Return [x, y] of the center of cell containing provided text 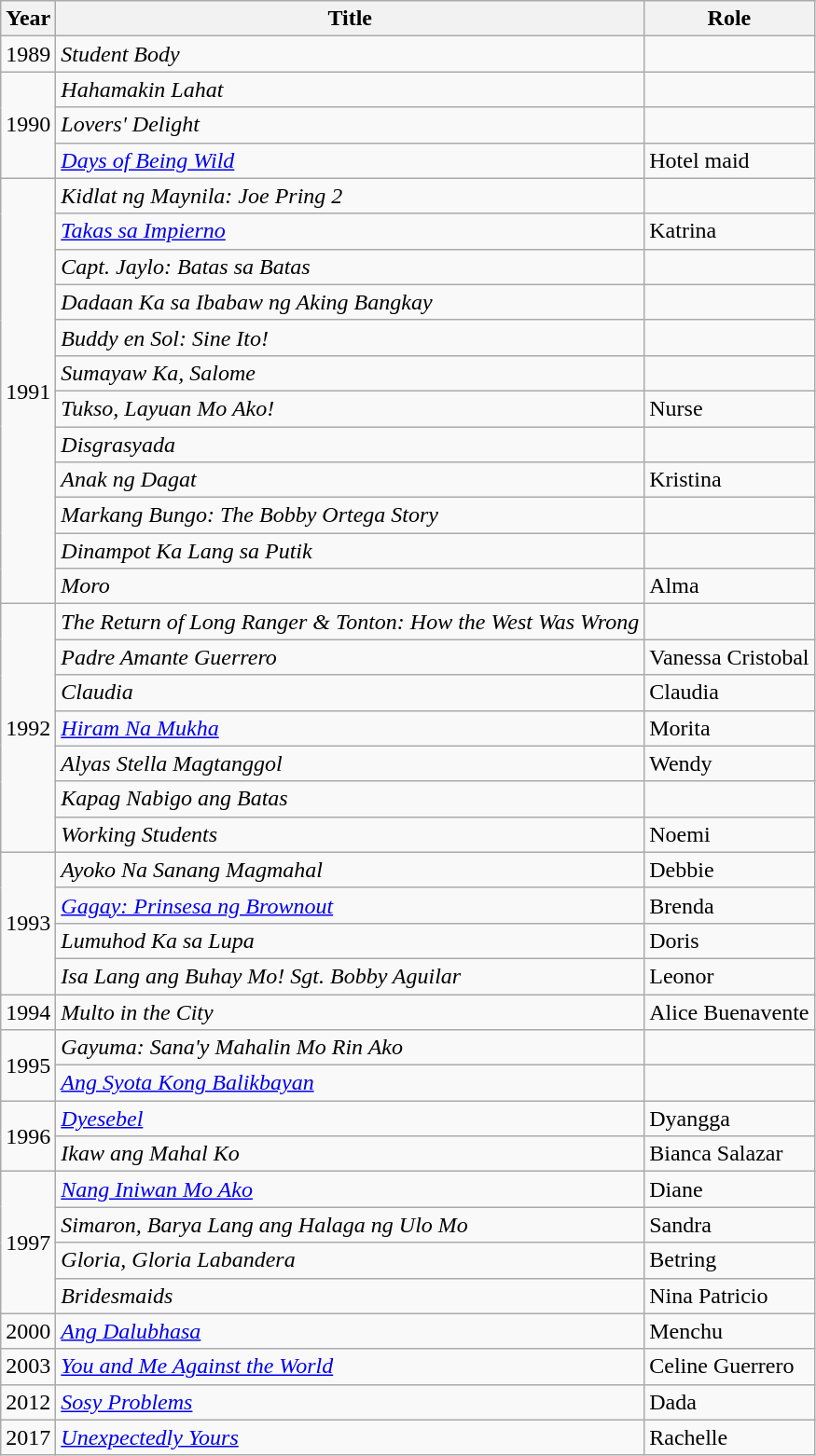
Alyas Stella Magtanggol [351, 763]
2017 [28, 1437]
Year [28, 19]
Gayuma: Sana'y Mahalin Mo Rin Ako [351, 1048]
1992 [28, 728]
Markang Bungo: The Bobby Ortega Story [351, 515]
Takas sa Impierno [351, 231]
Tukso, Layuan Mo Ako! [351, 408]
The Return of Long Ranger & Tonton: How the West Was Wrong [351, 622]
Celine Guerrero [729, 1367]
2012 [28, 1402]
Doris [729, 941]
Sosy Problems [351, 1402]
Leonor [729, 976]
Dyesebel [351, 1119]
Student Body [351, 54]
Lovers' Delight [351, 125]
Nina Patricio [729, 1296]
Wendy [729, 763]
Kristina [729, 480]
Unexpectedly Yours [351, 1437]
You and Me Against the World [351, 1367]
Isa Lang ang Buhay Mo! Sgt. Bobby Aguilar [351, 976]
2003 [28, 1367]
1997 [28, 1243]
Ayoko Na Sanang Magmahal [351, 870]
Sandra [729, 1225]
Title [351, 19]
Sumayaw Ka, Salome [351, 373]
Dinampot Ka Lang sa Putik [351, 551]
Role [729, 19]
Diane [729, 1189]
Padre Amante Guerrero [351, 657]
Alice Buenavente [729, 1011]
Gloria, Gloria Labandera [351, 1260]
Betring [729, 1260]
Rachelle [729, 1437]
1990 [28, 125]
Hotel maid [729, 160]
Capt. Jaylo: Batas sa Batas [351, 267]
1996 [28, 1136]
Gagay: Prinsesa ng Brownout [351, 905]
Ang Dalubhasa [351, 1331]
Nang Iniwan Mo Ako [351, 1189]
Working Students [351, 834]
Morita [729, 728]
Simaron, Barya Lang ang Halaga ng Ulo Mo [351, 1225]
Bridesmaids [351, 1296]
Hahamakin Lahat [351, 89]
Alma [729, 586]
Brenda [729, 905]
Debbie [729, 870]
Dadaan Ka sa Ibabaw ng Aking Bangkay [351, 302]
1994 [28, 1011]
2000 [28, 1331]
Hiram Na Mukha [351, 728]
Buddy en Sol: Sine Ito! [351, 337]
Moro [351, 586]
Disgrasyada [351, 445]
Multo in the City [351, 1011]
1991 [28, 391]
Kapag Nabigo ang Batas [351, 799]
Menchu [729, 1331]
Kidlat ng Maynila: Joe Pring 2 [351, 196]
Nurse [729, 408]
1989 [28, 54]
Dada [729, 1402]
Anak ng Dagat [351, 480]
Days of Being Wild [351, 160]
1993 [28, 923]
Dyangga [729, 1119]
1995 [28, 1065]
Ang Syota Kong Balikbayan [351, 1083]
Ikaw ang Mahal Ko [351, 1154]
Bianca Salazar [729, 1154]
Katrina [729, 231]
Lumuhod Ka sa Lupa [351, 941]
Noemi [729, 834]
Vanessa Cristobal [729, 657]
